Provide the [x, y] coordinate of the cell's center where the given text is located.  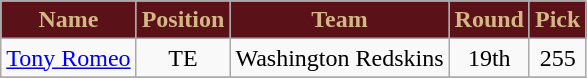
Tony Romeo [68, 58]
Name [68, 20]
255 [557, 58]
TE [183, 58]
19th [489, 58]
Pick [557, 20]
Washington Redskins [340, 58]
Team [340, 20]
Position [183, 20]
Round [489, 20]
